Locate the cell with the specified text and output its (x, y) center coordinate. 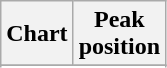
Chart (37, 34)
Peakposition (119, 34)
